Locate the cell with the specified text and output its (X, Y) center coordinate. 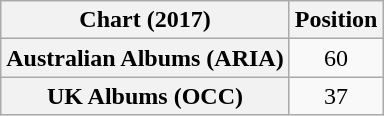
UK Albums (OCC) (145, 96)
60 (336, 58)
Chart (2017) (145, 20)
Position (336, 20)
Australian Albums (ARIA) (145, 58)
37 (336, 96)
